Identify which cell holds the provided text, then report its [x, y] central coordinate. 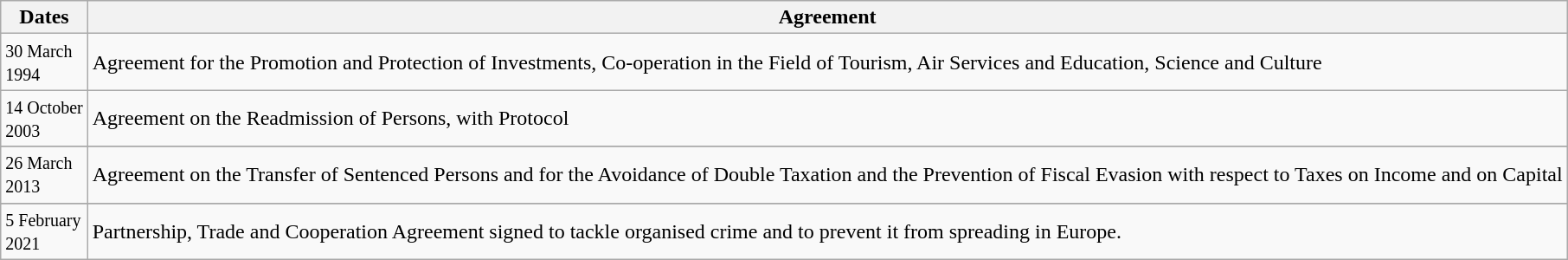
Agreement for the Promotion and Protection of Investments, Co-operation in the Field of Tourism, Air Services and Education, Science and Culture [827, 62]
Agreement [827, 17]
26 March 2013 [44, 175]
14 October 2003 [44, 118]
Partnership, Trade and Cooperation Agreement signed to tackle organised crime and to prevent it from spreading in Europe. [827, 231]
5 February 2021 [44, 231]
Dates [44, 17]
30 March 1994 [44, 62]
Agreement on the Readmission of Persons, with Protocol [827, 118]
